Capture the cell that displays the provided text and extract its (X, Y) central coordinate. 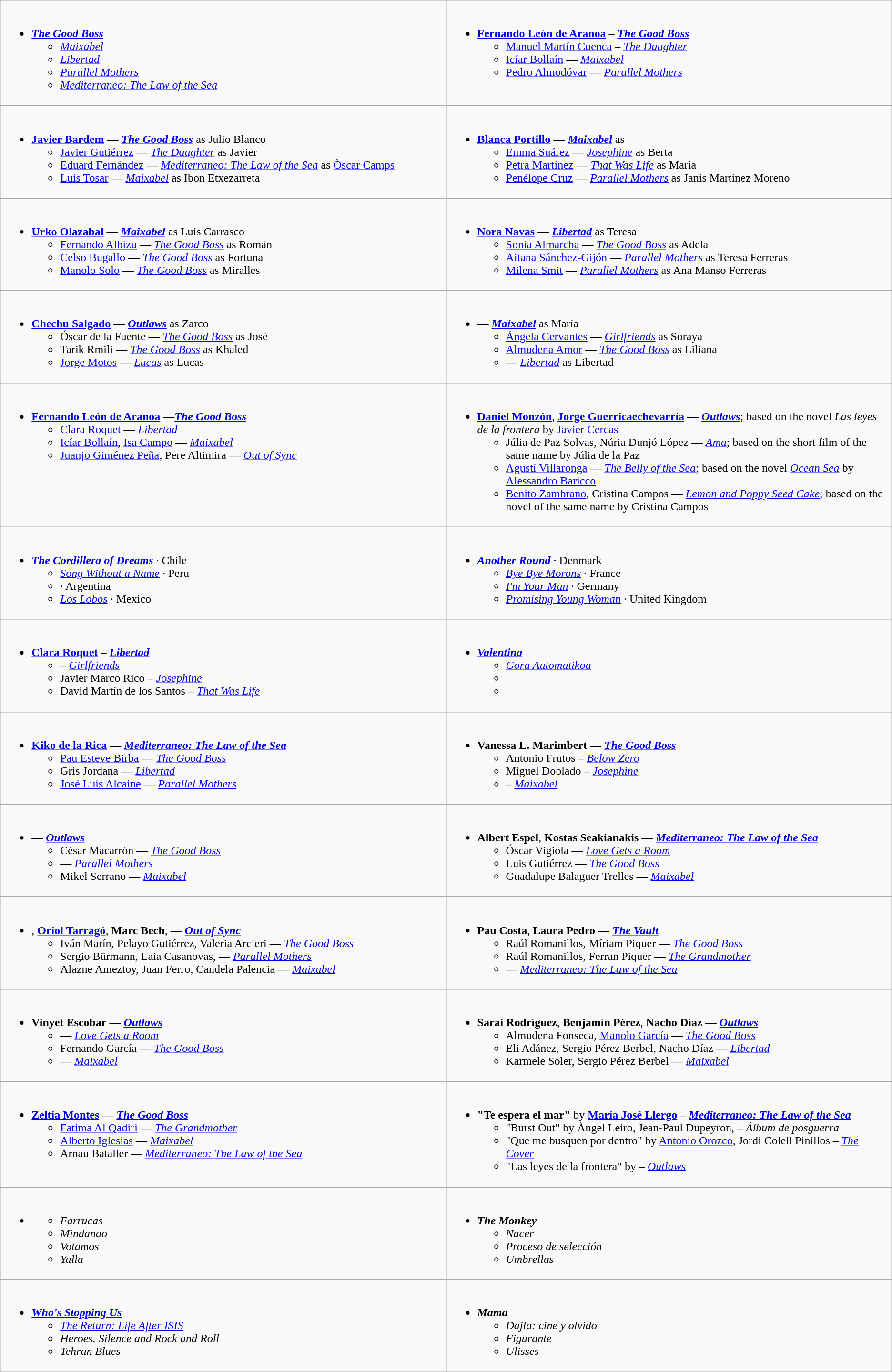
Another Round · DenmarkBye Bye Morons · FranceI'm Your Man · GermanyPromising Young Woman · United Kingdom (669, 573)
ValentinaGora Automatikoa (669, 666)
The Good BossMaixabelLibertadParallel MothersMediterraneo: The Law of the Sea (223, 53)
The Cordillera of Dreams · ChileSong Without a Name · Peru · ArgentinaLos Lobos · Mexico (223, 573)
— Maixabel as MaríaÁngela Cervantes — Girlfriends as SorayaAlmudena Amor — The Good Boss as Liliana — Libertad as Libertad (669, 337)
Chechu Salgado — Outlaws as ZarcoÓscar de la Fuente — The Good Boss as JoséTarik Rmili — The Good Boss as KhaledJorge Motos — Lucas as Lucas (223, 337)
— OutlawsCésar Macarrón — The Good Boss — Parallel MothersMikel Serrano — Maixabel (223, 850)
The MonkeyNacerProceso de selecciónUmbrellas (669, 1233)
FarrucasMindanaoVotamosYalla (223, 1233)
MamaDajla: cine y olvidoFiguranteUlisses (669, 1326)
Zeltia Montes — The Good BossFatima Al Qadiri — The GrandmotherAlberto Iglesias — MaixabelArnau Bataller — Mediterraneo: The Law of the Sea (223, 1134)
Clara Roquet – Libertad – GirlfriendsJavier Marco Rico – JosephineDavid Martín de los Santos – That Was Life (223, 666)
Kiko de la Rica — Mediterraneo: The Law of the SeaPau Esteve Birba — The Good BossGris Jordana — LibertadJosé Luis Alcaine — Parallel Mothers (223, 758)
Fernando León de Aranoa – The Good BossManuel Martín Cuenca – The DaughterIcíar Bollaín — MaixabelPedro Almodóvar — Parallel Mothers (669, 53)
Who's Stopping UsThe Return: Life After ISISHeroes. Silence and Rock and RollTehran Blues (223, 1326)
Vinyet Escobar — Outlaws — Love Gets a RoomFernando García — The Good Boss — Maixabel (223, 1035)
Vanessa L. Marimbert — The Good BossAntonio Frutos – Below ZeroMiguel Doblado – Josephine – Maixabel (669, 758)
Fernando León de Aranoa —The Good BossClara Roquet — LibertadIcíar Bollaín, Isa Campo — MaixabelJuanjo Giménez Peña, Pere Altimira — Out of Sync (223, 455)
